From the cell containing the given text, extract its center point as (x, y) coordinate. 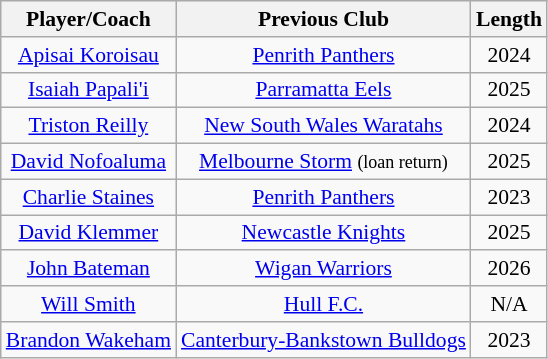
Will Smith (88, 304)
Apisai Koroisau (88, 55)
Triston Reilly (88, 126)
Canterbury-Bankstown Bulldogs (324, 340)
New South Wales Waratahs (324, 126)
David Klemmer (88, 233)
Brandon Wakeham (88, 340)
N/A (509, 304)
Newcastle Knights (324, 233)
Hull F.C. (324, 304)
Wigan Warriors (324, 269)
Melbourne Storm (loan return) (324, 162)
John Bateman (88, 269)
Parramatta Eels (324, 90)
Player/Coach (88, 19)
Length (509, 19)
2026 (509, 269)
Charlie Staines (88, 197)
David Nofoaluma (88, 162)
Isaiah Papali'i (88, 90)
Previous Club (324, 19)
